Output the [x, y] coordinate of the center of the cell containing the given text.  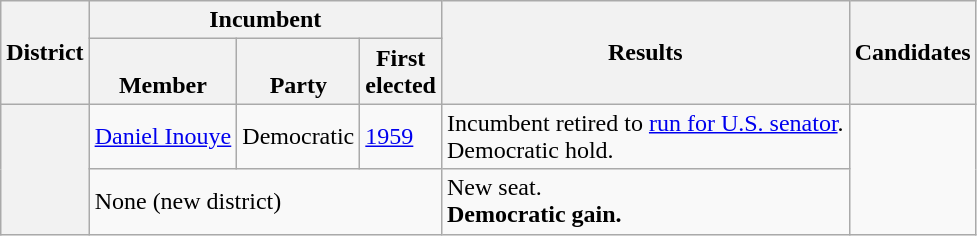
Incumbent retired to run for U.S. senator.Democratic hold. [645, 136]
Firstelected [401, 72]
Party [298, 72]
Candidates [912, 52]
New seat.Democratic gain. [645, 202]
Member [163, 72]
Incumbent [265, 20]
Democratic [298, 136]
None (new district) [265, 202]
District [45, 52]
Results [645, 52]
Daniel Inouye [163, 136]
1959 [401, 136]
